Pinpoint the cell where the given text exists, returning its (X, Y) midpoint coordinate. 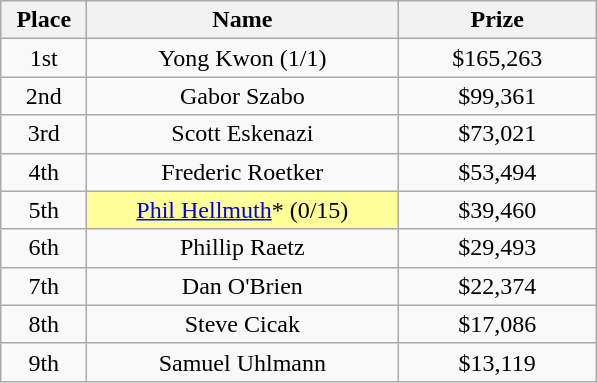
Name (242, 20)
3rd (44, 134)
$73,021 (498, 134)
$22,374 (498, 286)
$99,361 (498, 96)
$13,119 (498, 362)
$165,263 (498, 58)
1st (44, 58)
Frederic Roetker (242, 172)
Gabor Szabo (242, 96)
$29,493 (498, 248)
$53,494 (498, 172)
Yong Kwon (1/1) (242, 58)
$39,460 (498, 210)
Phil Hellmuth* (0/15) (242, 210)
Scott Eskenazi (242, 134)
Dan O'Brien (242, 286)
9th (44, 362)
7th (44, 286)
Phillip Raetz (242, 248)
4th (44, 172)
6th (44, 248)
$17,086 (498, 324)
Place (44, 20)
2nd (44, 96)
Prize (498, 20)
8th (44, 324)
5th (44, 210)
Steve Cicak (242, 324)
Samuel Uhlmann (242, 362)
